Extract the (x, y) coordinate from the center of the cell holding the provided text.  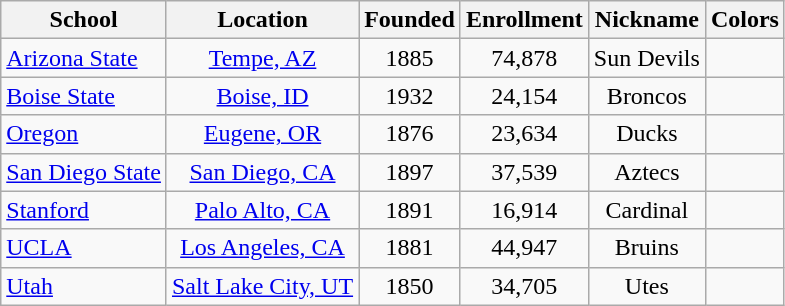
1897 (410, 172)
Enrollment (524, 20)
1932 (410, 96)
16,914 (524, 210)
Oregon (84, 134)
Ducks (646, 134)
Tempe, AZ (262, 58)
1876 (410, 134)
San Diego State (84, 172)
Salt Lake City, UT (262, 286)
Bruins (646, 248)
Location (262, 20)
San Diego, CA (262, 172)
Aztecs (646, 172)
Nickname (646, 20)
Sun Devils (646, 58)
Palo Alto, CA (262, 210)
Utes (646, 286)
1885 (410, 58)
34,705 (524, 286)
UCLA (84, 248)
Colors (744, 20)
Cardinal (646, 210)
23,634 (524, 134)
24,154 (524, 96)
Founded (410, 20)
Utah (84, 286)
Arizona State (84, 58)
Los Angeles, CA (262, 248)
1891 (410, 210)
1881 (410, 248)
1850 (410, 286)
44,947 (524, 248)
Boise State (84, 96)
Boise, ID (262, 96)
37,539 (524, 172)
School (84, 20)
Eugene, OR (262, 134)
Broncos (646, 96)
Stanford (84, 210)
74,878 (524, 58)
